Search for the cell housing the specified text and yield its [x, y] center coordinate. 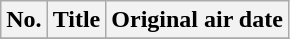
Title [76, 20]
No. [24, 20]
Original air date [198, 20]
